Provide the (x, y) coordinate of the cell's center where the given text is located.  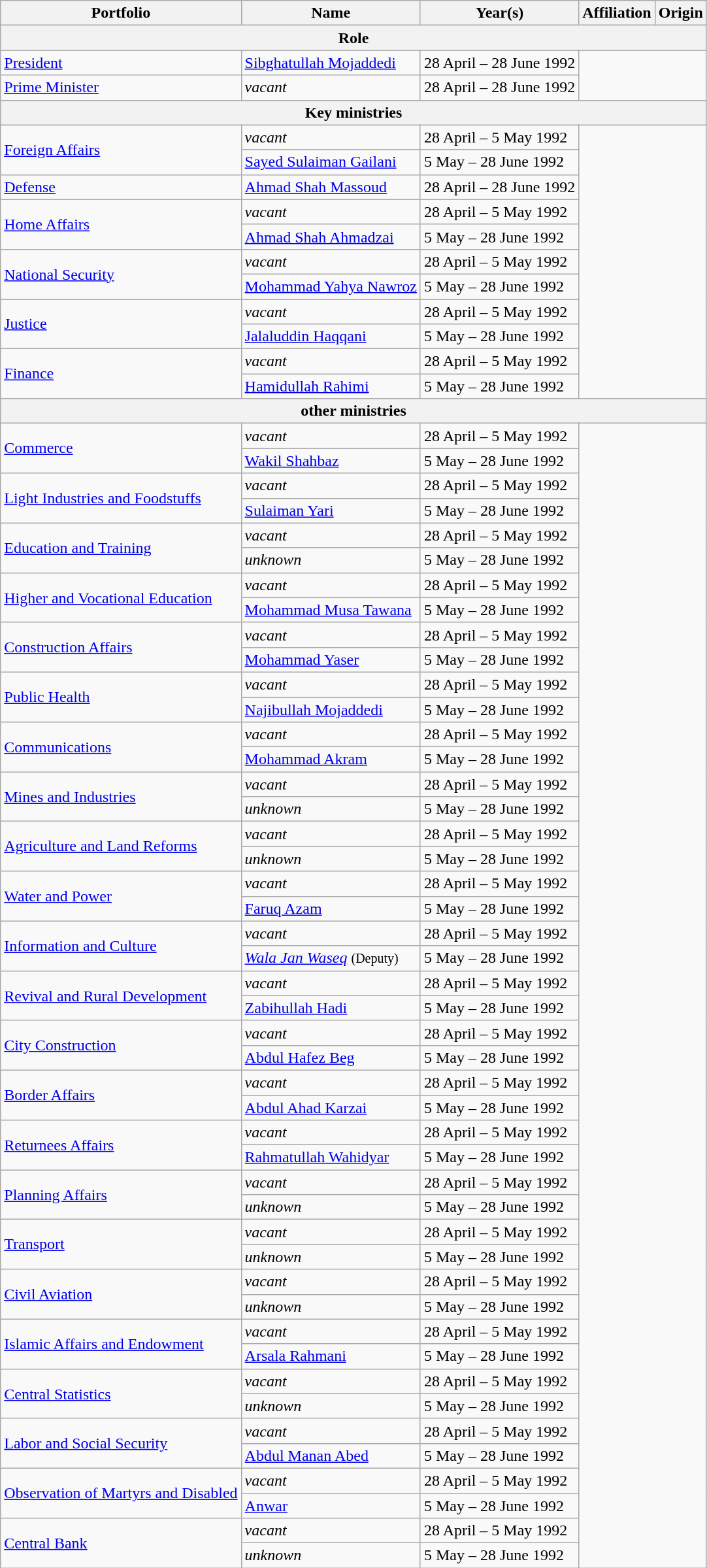
Higher and Vocational Education (121, 597)
Hamidullah Rahimi (331, 386)
Sibghatullah Mojaddedi (331, 63)
Najibullah Mojaddedi (331, 709)
Abdul Ahad Karzai (331, 1108)
Border Affairs (121, 1095)
Mohammad Yaser (331, 659)
Water and Power (121, 896)
Jalaluddin Haqqani (331, 337)
Portfolio (121, 13)
Justice (121, 324)
Light Industries and Foodstuffs (121, 498)
Foreign Affairs (121, 150)
Affiliation (617, 13)
Finance (121, 374)
Education and Training (121, 548)
Information and Culture (121, 946)
Year(s) (499, 13)
Transport (121, 1244)
Civil Aviation (121, 1294)
Key ministries (354, 112)
Home Affairs (121, 224)
Mines and Industries (121, 797)
Wakil Shahbaz (331, 461)
Rahmatullah Wahidyar (331, 1158)
Abdul Manan Abed (331, 1456)
Name (331, 13)
National Security (121, 274)
Defense (121, 187)
Observation of Martyrs and Disabled (121, 1493)
Planning Affairs (121, 1195)
Wala Jan Waseq (Deputy) (331, 958)
Mohammad Musa Tawana (331, 610)
Mohammad Yahya Nawroz (331, 286)
Ahmad Shah Massoud (331, 187)
Commerce (121, 448)
Public Health (121, 697)
Agriculture and Land Reforms (121, 846)
Anwar (331, 1505)
City Construction (121, 1045)
Prime Minister (121, 88)
other ministries (354, 411)
President (121, 63)
Central Bank (121, 1543)
Faruq Azam (331, 909)
Ahmad Shah Ahmadzai (331, 237)
Sayed Sulaiman Gailani (331, 162)
Revival and Rural Development (121, 995)
Islamic Affairs and Endowment (121, 1344)
Sulaiman Yari (331, 510)
Arsala Rahmani (331, 1356)
Central Statistics (121, 1393)
Role (354, 38)
Zabihullah Hadi (331, 1008)
Labor and Social Security (121, 1443)
Returnees Affairs (121, 1145)
Abdul Hafez Beg (331, 1058)
Communications (121, 747)
Mohammad Akram (331, 759)
Origin (681, 13)
Construction Affairs (121, 647)
